Detect which cell encompasses the target text, then output its (x, y) center coordinate. 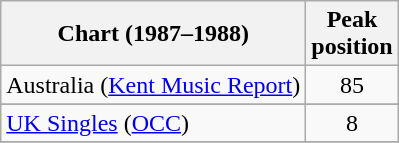
Australia (Kent Music Report) (154, 85)
Chart (1987–1988) (154, 34)
8 (352, 123)
Peakposition (352, 34)
UK Singles (OCC) (154, 123)
85 (352, 85)
